Return (X, Y) of the center of cell containing provided text 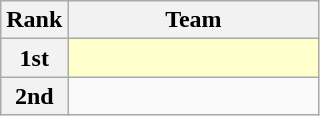
Team (194, 20)
2nd (34, 96)
Rank (34, 20)
1st (34, 58)
